Provide the (X, Y) coordinate of the cell's center where the given text is located.  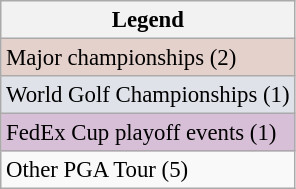
Other PGA Tour (5) (148, 170)
World Golf Championships (1) (148, 95)
FedEx Cup playoff events (1) (148, 133)
Major championships (2) (148, 58)
Legend (148, 20)
